For the text-containing cell, return its midpoint in (x, y) coordinate format. 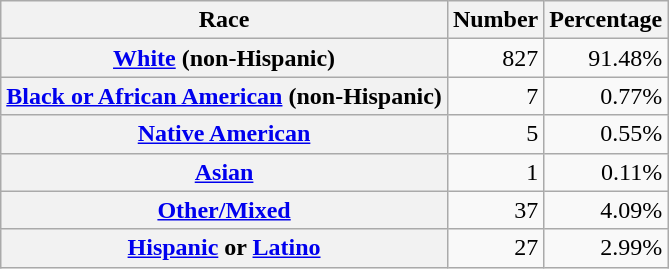
0.11% (606, 172)
0.77% (606, 96)
1 (495, 172)
Percentage (606, 20)
Race (224, 20)
Asian (224, 172)
5 (495, 134)
2.99% (606, 248)
827 (495, 58)
91.48% (606, 58)
7 (495, 96)
Hispanic or Latino (224, 248)
Black or African American (non-Hispanic) (224, 96)
27 (495, 248)
White (non-Hispanic) (224, 58)
0.55% (606, 134)
4.09% (606, 210)
Other/Mixed (224, 210)
Native American (224, 134)
Number (495, 20)
37 (495, 210)
